Scan for the cell matching the given text and deliver its [X, Y] coordinate at center. 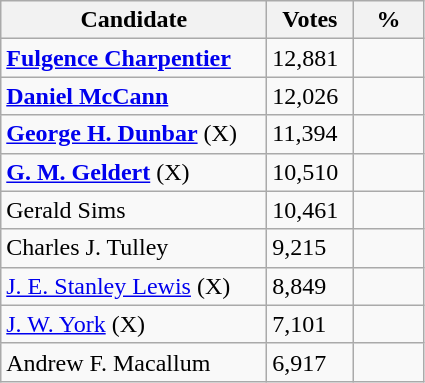
Gerald Sims [134, 210]
Daniel McCann [134, 96]
9,215 [310, 248]
7,101 [310, 324]
Candidate [134, 20]
Charles J. Tulley [134, 248]
Andrew F. Macallum [134, 362]
J. W. York (X) [134, 324]
6,917 [310, 362]
10,461 [310, 210]
12,026 [310, 96]
8,849 [310, 286]
12,881 [310, 58]
Votes [310, 20]
10,510 [310, 172]
J. E. Stanley Lewis (X) [134, 286]
G. M. Geldert (X) [134, 172]
% [388, 20]
11,394 [310, 134]
George H. Dunbar (X) [134, 134]
Fulgence Charpentier [134, 58]
